Return [x, y] of the center of cell containing provided text 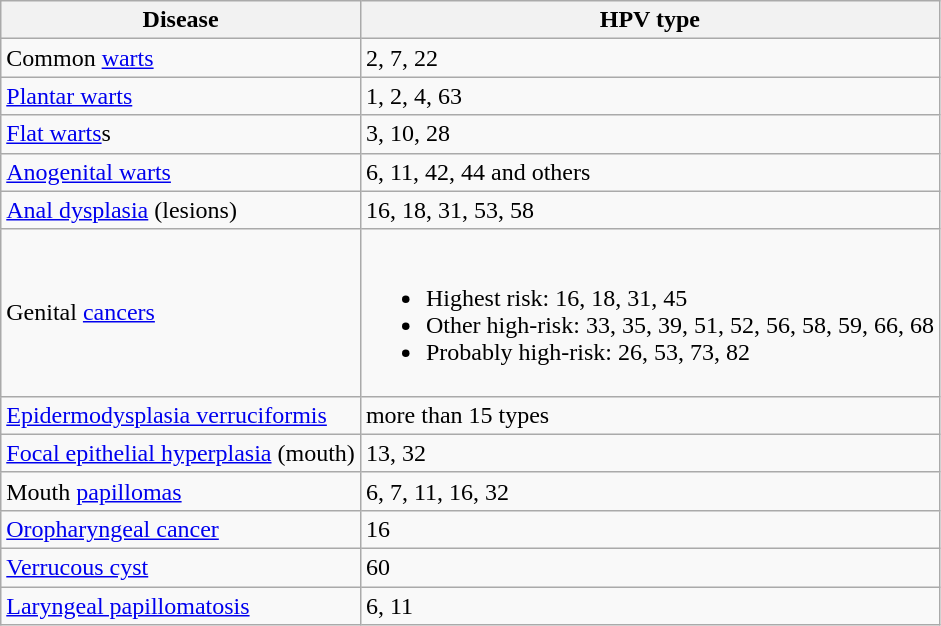
Anal dysplasia (lesions) [181, 210]
6, 11, 42, 44 and others [650, 172]
3, 10, 28 [650, 134]
more than 15 types [650, 415]
Verrucous cyst [181, 567]
13, 32 [650, 453]
Plantar warts [181, 96]
HPV type [650, 20]
Mouth papillomas [181, 491]
2, 7, 22 [650, 58]
Focal epithelial hyperplasia (mouth) [181, 453]
Flat wartss [181, 134]
16, 18, 31, 53, 58 [650, 210]
16 [650, 529]
Oropharyngeal cancer [181, 529]
6, 11 [650, 605]
6, 7, 11, 16, 32 [650, 491]
Common warts [181, 58]
Highest risk: 16, 18, 31, 45Other high-risk: 33, 35, 39, 51, 52, 56, 58, 59, 66, 68Probably high-risk: 26, 53, 73, 82 [650, 312]
Epidermodysplasia verruciformis [181, 415]
Disease [181, 20]
Laryngeal papillomatosis [181, 605]
Genital cancers [181, 312]
60 [650, 567]
Anogenital warts [181, 172]
1, 2, 4, 63 [650, 96]
